Search for the cell housing the specified text and yield its [X, Y] center coordinate. 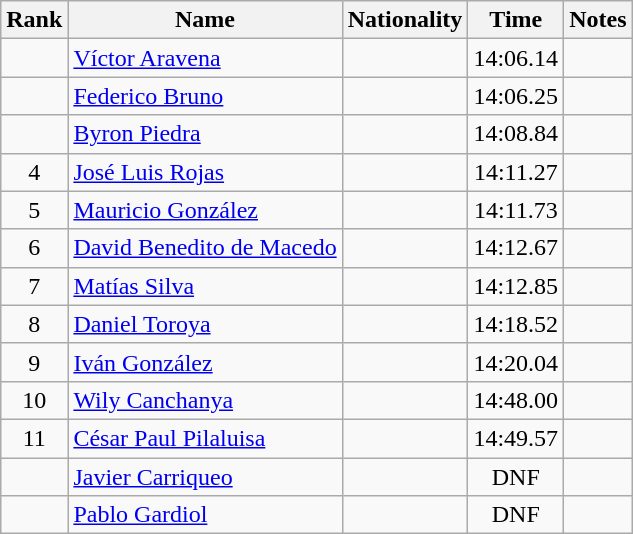
Federico Bruno [205, 96]
Javier Carriqueo [205, 477]
10 [34, 400]
5 [34, 210]
Byron Piedra [205, 134]
7 [34, 286]
Wily Canchanya [205, 400]
14:08.84 [516, 134]
Daniel Toroya [205, 324]
Rank [34, 20]
9 [34, 362]
Nationality [405, 20]
Notes [598, 20]
14:12.67 [516, 248]
Name [205, 20]
6 [34, 248]
David Benedito de Macedo [205, 248]
14:49.57 [516, 438]
14:06.25 [516, 96]
14:11.27 [516, 172]
14:11.73 [516, 210]
14:20.04 [516, 362]
Matías Silva [205, 286]
Iván González [205, 362]
4 [34, 172]
José Luis Rojas [205, 172]
Mauricio González [205, 210]
Pablo Gardiol [205, 515]
11 [34, 438]
Víctor Aravena [205, 58]
César Paul Pilaluisa [205, 438]
Time [516, 20]
14:18.52 [516, 324]
8 [34, 324]
14:48.00 [516, 400]
14:06.14 [516, 58]
14:12.85 [516, 286]
